Pinpoint the cell where the given text exists, returning its (X, Y) midpoint coordinate. 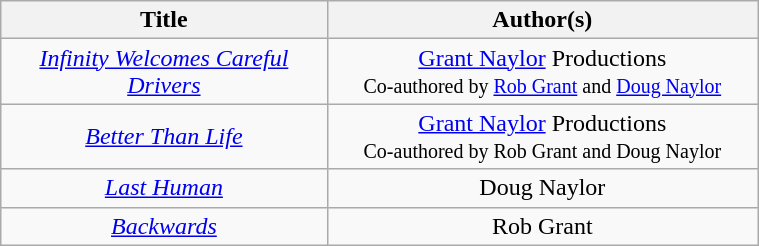
Last Human (164, 188)
Rob Grant (542, 226)
Author(s) (542, 20)
Infinity Welcomes Careful Drivers (164, 72)
Better Than Life (164, 136)
Backwards (164, 226)
Title (164, 20)
Doug Naylor (542, 188)
